Identify which cell holds the provided text, then report its [X, Y] central coordinate. 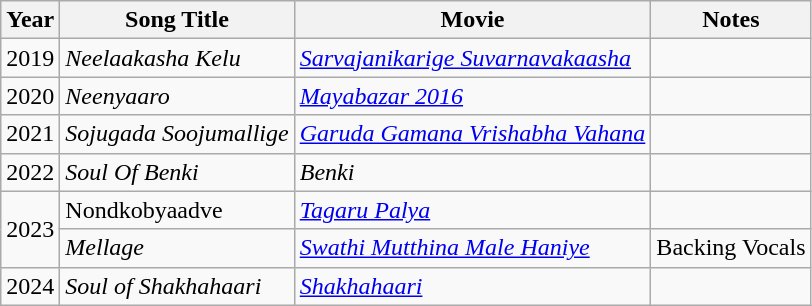
2023 [30, 229]
2024 [30, 286]
Swathi Mutthina Male Haniye [472, 248]
Notes [731, 20]
2022 [30, 172]
Sarvajanikarige Suvarnavakaasha [472, 58]
2021 [30, 134]
Backing Vocals [731, 248]
Neenyaaro [177, 96]
Benki [472, 172]
Movie [472, 20]
Mayabazar 2016 [472, 96]
Garuda Gamana Vrishabha Vahana [472, 134]
Soul of Shakhahaari [177, 286]
Tagaru Palya [472, 210]
Year [30, 20]
Song Title [177, 20]
Nondkobyaadve [177, 210]
Neelaakasha Kelu [177, 58]
Soul Of Benki [177, 172]
Shakhahaari [472, 286]
Sojugada Soojumallige [177, 134]
2020 [30, 96]
2019 [30, 58]
Mellage [177, 248]
